Determine the (X, Y) coordinate at the center of the cell enclosing the given text.  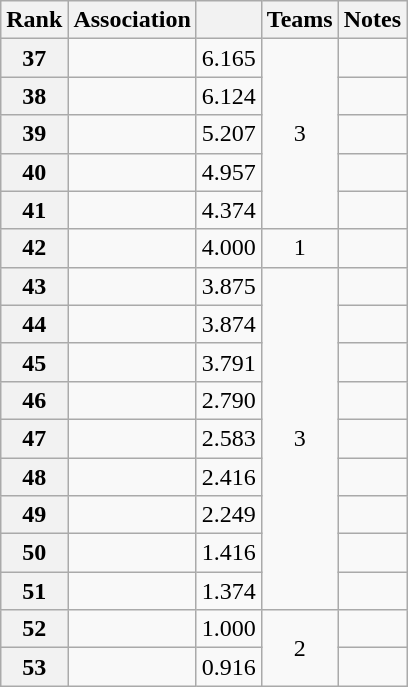
46 (34, 400)
43 (34, 286)
6.165 (228, 58)
48 (34, 477)
53 (34, 667)
2.249 (228, 515)
6.124 (228, 96)
39 (34, 134)
51 (34, 591)
4.957 (228, 172)
44 (34, 324)
2.790 (228, 400)
41 (34, 210)
3.874 (228, 324)
47 (34, 438)
49 (34, 515)
Teams (300, 20)
3.875 (228, 286)
Association (132, 20)
42 (34, 248)
50 (34, 553)
1.416 (228, 553)
1 (300, 248)
2 (300, 648)
5.207 (228, 134)
45 (34, 362)
2.583 (228, 438)
Notes (372, 20)
Rank (34, 20)
37 (34, 58)
3.791 (228, 362)
4.374 (228, 210)
1.374 (228, 591)
2.416 (228, 477)
40 (34, 172)
38 (34, 96)
1.000 (228, 629)
52 (34, 629)
0.916 (228, 667)
4.000 (228, 248)
